Return the [x, y] coordinate for the center point of the cell that contains the specified text.  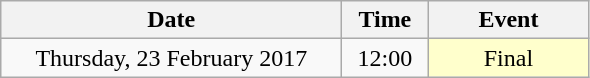
Thursday, 23 February 2017 [172, 58]
Time [385, 20]
Event [508, 20]
12:00 [385, 58]
Final [508, 58]
Date [172, 20]
